Extract the [X, Y] coordinate from the center of the cell holding the provided text.  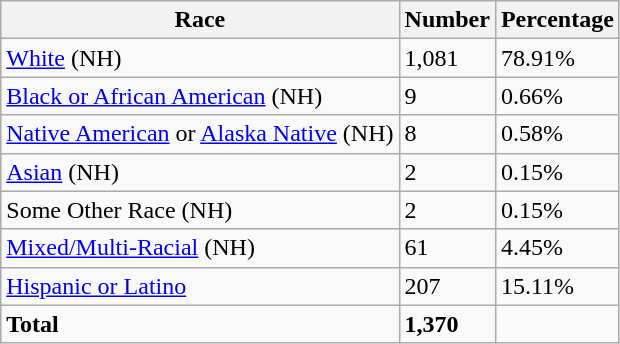
1,081 [447, 58]
Total [200, 324]
Race [200, 20]
1,370 [447, 324]
Number [447, 20]
4.45% [557, 248]
Mixed/Multi-Racial (NH) [200, 248]
0.66% [557, 96]
Some Other Race (NH) [200, 210]
78.91% [557, 58]
Asian (NH) [200, 172]
Native American or Alaska Native (NH) [200, 134]
9 [447, 96]
Percentage [557, 20]
Black or African American (NH) [200, 96]
Hispanic or Latino [200, 286]
61 [447, 248]
0.58% [557, 134]
8 [447, 134]
White (NH) [200, 58]
207 [447, 286]
15.11% [557, 286]
